Find where the given text appears and provide that cell's center as [x, y] coordinate. 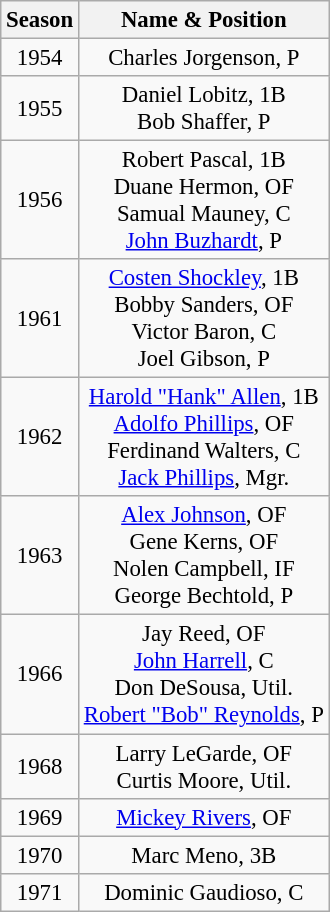
Name & Position [204, 20]
1954 [40, 58]
Mickey Rivers, OF [204, 817]
1971 [40, 892]
1966 [40, 674]
Costen Shockley, 1BBobby Sanders, OFVictor Baron, CJoel Gibson, P [204, 318]
1969 [40, 817]
1962 [40, 438]
1955 [40, 108]
Robert Pascal, 1BDuane Hermon, OFSamual Mauney, CJohn Buzhardt, P [204, 200]
Charles Jorgenson, P [204, 58]
1963 [40, 556]
Alex Johnson, OFGene Kerns, OFNolen Campbell, IFGeorge Bechtold, P [204, 556]
Season [40, 20]
1956 [40, 200]
Jay Reed, OFJohn Harrell, CDon DeSousa, Util.Robert "Bob" Reynolds, P [204, 674]
Harold "Hank" Allen, 1BAdolfo Phillips, OFFerdinand Walters, CJack Phillips, Mgr. [204, 438]
Larry LeGarde, OFCurtis Moore, Util. [204, 766]
Marc Meno, 3B [204, 855]
Daniel Lobitz, 1BBob Shaffer, P [204, 108]
1961 [40, 318]
1968 [40, 766]
Dominic Gaudioso, C [204, 892]
1970 [40, 855]
